Determine the (X, Y) coordinate at the center of the cell enclosing the given text.  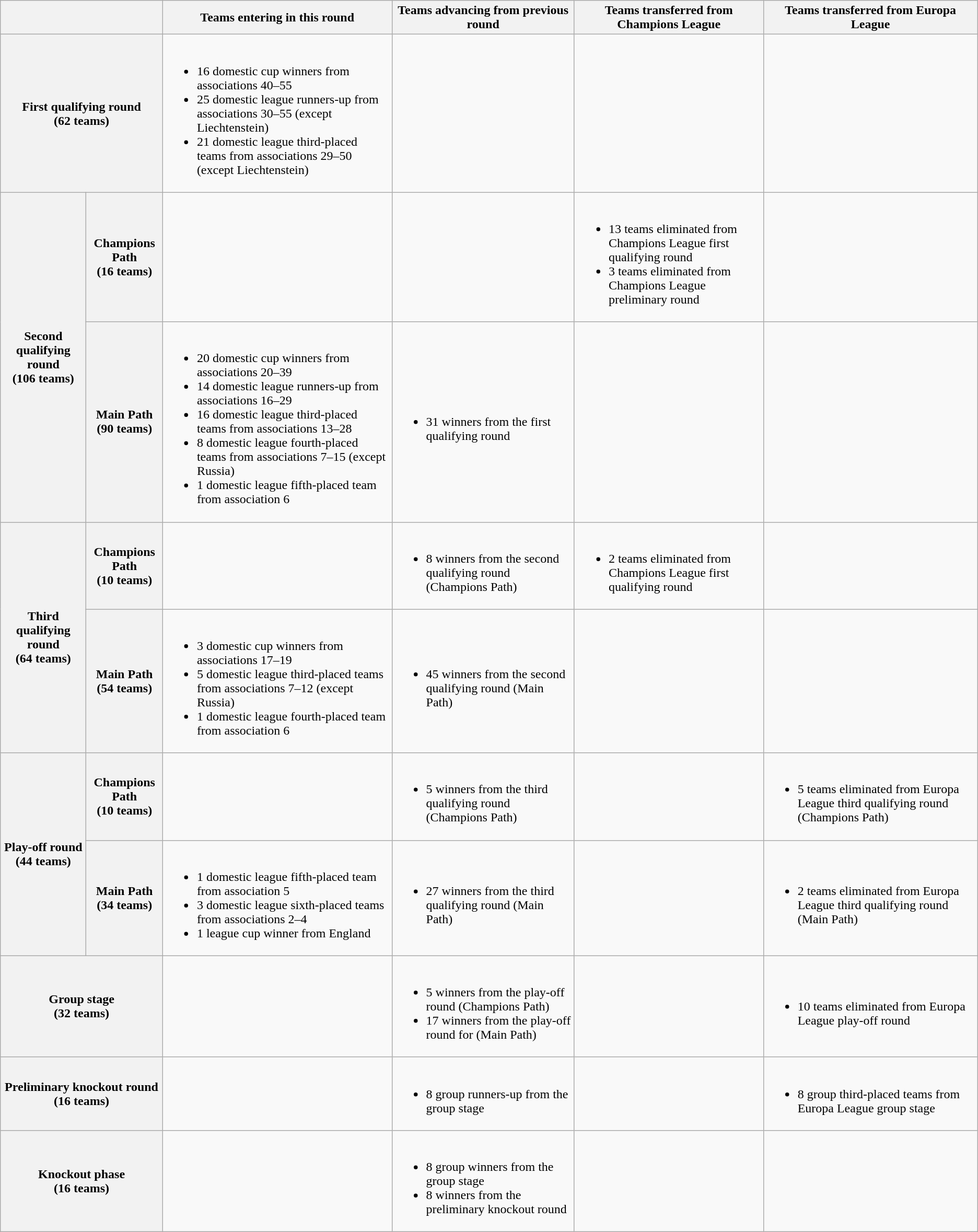
Teams transferred from Champions League (669, 18)
1 domestic league fifth-placed team from association 53 domestic league sixth-placed teams from associations 2–41 league cup winner from England (277, 898)
27 winners from the third qualifying round (Main Path) (483, 898)
5 teams eliminated from Europa League third qualifying round (Champions Path) (870, 796)
5 winners from the play-off round (Champions Path)17 winners from the play-off round for (Main Path) (483, 1006)
10 teams eliminated from Europa League play-off round (870, 1006)
Third qualifying round(64 teams) (43, 637)
2 teams eliminated from Europa League third qualifying round (Main Path) (870, 898)
8 group winners from the group stage8 winners from the preliminary knockout round (483, 1181)
Knockout phase(16 teams) (81, 1181)
31 winners from the first qualifying round (483, 422)
8 group runners-up from the group stage (483, 1094)
Main Path(90 teams) (124, 422)
8 winners from the second qualifying round (Champions Path) (483, 565)
Second qualifying round(106 teams) (43, 357)
8 group third-placed teams from Europa League group stage (870, 1094)
Main Path(54 teams) (124, 681)
13 teams eliminated from Champions League first qualifying round3 teams eliminated from Champions League preliminary round (669, 257)
45 winners from the second qualifying round (Main Path) (483, 681)
Main Path(34 teams) (124, 898)
Teams transferred from Europa League (870, 18)
2 teams eliminated from Champions League first qualifying round (669, 565)
First qualifying round(62 teams) (81, 113)
Champions Path(16 teams) (124, 257)
Teams entering in this round (277, 18)
Preliminary knockout round(16 teams) (81, 1094)
Group stage(32 teams) (81, 1006)
Teams advancing from previous round (483, 18)
Play-off round(44 teams) (43, 854)
5 winners from the third qualifying round (Champions Path) (483, 796)
